Find where the given text appears and provide that cell's center as (x, y) coordinate. 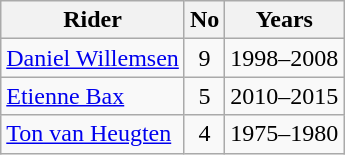
Ton van Heugten (93, 134)
9 (204, 58)
2010–2015 (284, 96)
1998–2008 (284, 58)
1975–1980 (284, 134)
Etienne Bax (93, 96)
Years (284, 20)
Rider (93, 20)
No (204, 20)
5 (204, 96)
Daniel Willemsen (93, 58)
4 (204, 134)
